For the text-containing cell, return its midpoint in [x, y] coordinate format. 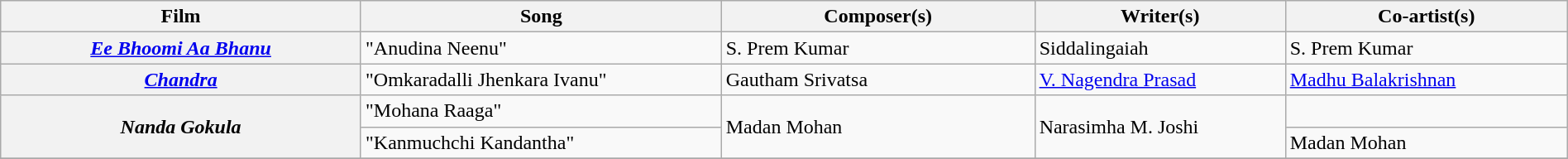
Chandra [181, 79]
Gautham Srivatsa [878, 79]
V. Nagendra Prasad [1159, 79]
"Anudina Neenu" [541, 48]
Nanda Gokula [181, 127]
"Mohana Raaga" [541, 111]
Song [541, 17]
"Omkaradalli Jhenkara Ivanu" [541, 79]
Co-artist(s) [1426, 17]
Ee Bhoomi Aa Bhanu [181, 48]
Writer(s) [1159, 17]
Siddalingaiah [1159, 48]
Film [181, 17]
Madhu Balakrishnan [1426, 79]
"Kanmuchchi Kandantha" [541, 142]
Composer(s) [878, 17]
Narasimha M. Joshi [1159, 127]
